Identify which cell holds the provided text, then report its (X, Y) central coordinate. 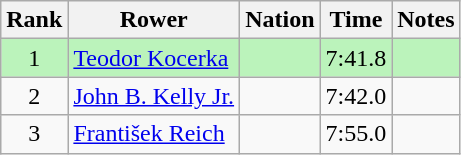
7:41.8 (356, 58)
7:42.0 (356, 96)
2 (34, 96)
František Reich (154, 134)
Nation (280, 20)
3 (34, 134)
7:55.0 (356, 134)
Teodor Kocerka (154, 58)
Time (356, 20)
Notes (426, 20)
John B. Kelly Jr. (154, 96)
1 (34, 58)
Rank (34, 20)
Rower (154, 20)
